Capture the cell that displays the provided text and extract its (x, y) central coordinate. 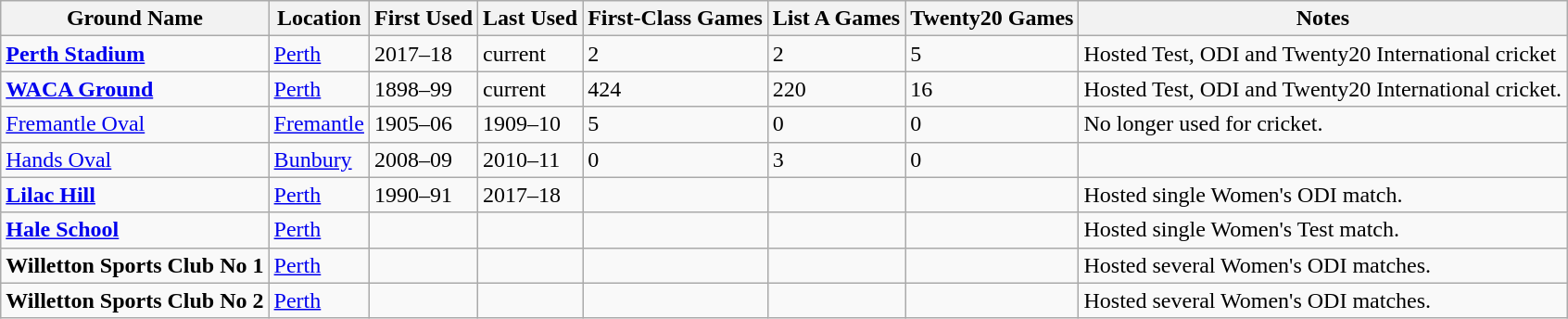
First-Class Games (676, 19)
List A Games (836, 19)
Lilac Hill (135, 195)
No longer used for cricket. (1323, 124)
Last Used (530, 19)
2010–11 (530, 159)
Hosted single Women's Test match. (1323, 230)
Hosted Test, ODI and Twenty20 International cricket. (1323, 89)
Location (319, 19)
16 (992, 89)
220 (836, 89)
1905–06 (423, 124)
2008–09 (423, 159)
1898–99 (423, 89)
First Used (423, 19)
Twenty20 Games (992, 19)
Bunbury (319, 159)
Willetton Sports Club No 2 (135, 300)
Hosted single Women's ODI match. (1323, 195)
Fremantle (319, 124)
3 (836, 159)
Fremantle Oval (135, 124)
Hands Oval (135, 159)
Perth Stadium (135, 54)
1990–91 (423, 195)
Notes (1323, 19)
424 (676, 89)
Willetton Sports Club No 1 (135, 265)
WACA Ground (135, 89)
Hosted Test, ODI and Twenty20 International cricket (1323, 54)
1909–10 (530, 124)
Ground Name (135, 19)
Hale School (135, 230)
